Capture the cell that displays the provided text and extract its [x, y] central coordinate. 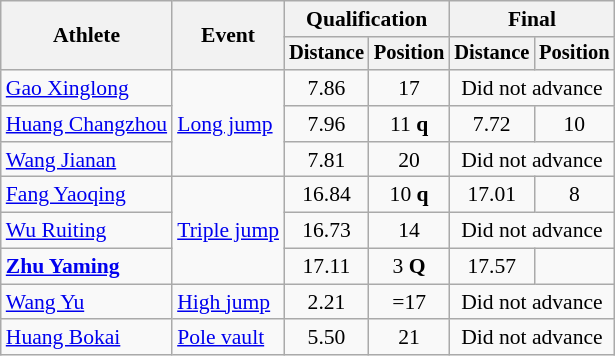
Event [228, 36]
=17 [409, 302]
7.86 [326, 88]
Triple jump [228, 230]
5.50 [326, 338]
Final [532, 19]
Wang Yu [86, 302]
Fang Yaoqing [86, 195]
Gao Xinglong [86, 88]
16.84 [326, 195]
10 [574, 124]
7.96 [326, 124]
High jump [228, 302]
Pole vault [228, 338]
3 Q [409, 267]
Wu Ruiting [86, 231]
Qualification [366, 19]
Long jump [228, 124]
8 [574, 195]
Huang Changzhou [86, 124]
7.72 [492, 124]
17.11 [326, 267]
10 q [409, 195]
17.01 [492, 195]
Wang Jianan [86, 160]
Athlete [86, 36]
2.21 [326, 302]
20 [409, 160]
17.57 [492, 267]
Zhu Yaming [86, 267]
14 [409, 231]
11 q [409, 124]
7.81 [326, 160]
Huang Bokai [86, 338]
21 [409, 338]
16.73 [326, 231]
17 [409, 88]
